Determine the [x, y] coordinate at the center of the cell enclosing the given text.  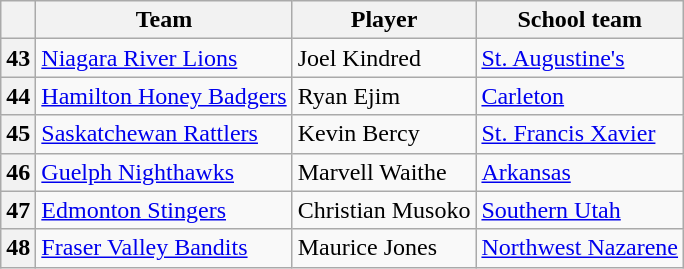
Kevin Bercy [384, 134]
Hamilton Honey Badgers [164, 96]
46 [18, 172]
St. Francis Xavier [580, 134]
Player [384, 20]
Fraser Valley Bandits [164, 248]
Christian Musoko [384, 210]
School team [580, 20]
Joel Kindred [384, 58]
45 [18, 134]
Guelph Nighthawks [164, 172]
Arkansas [580, 172]
Niagara River Lions [164, 58]
Northwest Nazarene [580, 248]
47 [18, 210]
Ryan Ejim [384, 96]
Marvell Waithe [384, 172]
Team [164, 20]
Maurice Jones [384, 248]
Edmonton Stingers [164, 210]
48 [18, 248]
44 [18, 96]
Carleton [580, 96]
Saskatchewan Rattlers [164, 134]
St. Augustine's [580, 58]
Southern Utah [580, 210]
43 [18, 58]
